From the cell containing the given text, extract its center point as (x, y) coordinate. 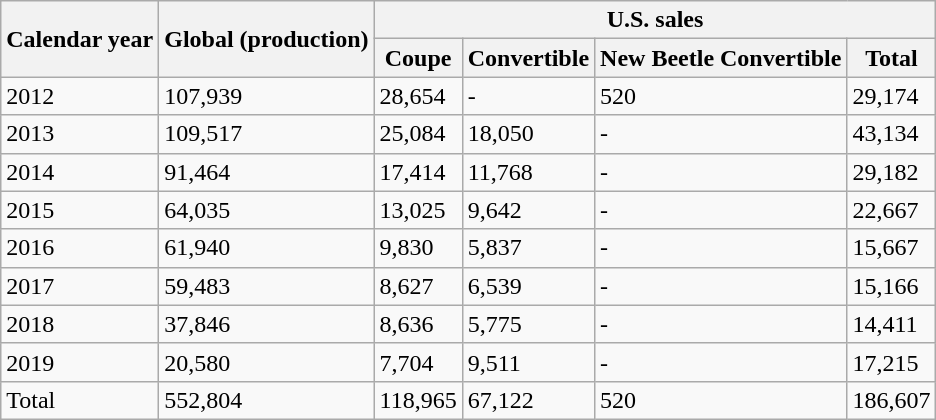
5,837 (528, 248)
Global (production) (266, 39)
15,667 (892, 248)
15,166 (892, 286)
28,654 (418, 96)
2013 (80, 134)
2019 (80, 362)
109,517 (266, 134)
Coupe (418, 58)
59,483 (266, 286)
2016 (80, 248)
2014 (80, 172)
2017 (80, 286)
U.S. sales (655, 20)
29,174 (892, 96)
2012 (80, 96)
18,050 (528, 134)
186,607 (892, 400)
20,580 (266, 362)
22,667 (892, 210)
67,122 (528, 400)
8,627 (418, 286)
11,768 (528, 172)
91,464 (266, 172)
5,775 (528, 324)
9,642 (528, 210)
64,035 (266, 210)
17,414 (418, 172)
9,830 (418, 248)
9,511 (528, 362)
Calendar year (80, 39)
43,134 (892, 134)
25,084 (418, 134)
6,539 (528, 286)
118,965 (418, 400)
29,182 (892, 172)
61,940 (266, 248)
2015 (80, 210)
107,939 (266, 96)
8,636 (418, 324)
17,215 (892, 362)
552,804 (266, 400)
13,025 (418, 210)
2018 (80, 324)
Convertible (528, 58)
7,704 (418, 362)
New Beetle Convertible (721, 58)
37,846 (266, 324)
14,411 (892, 324)
